Pinpoint the cell where the given text exists, returning its (x, y) midpoint coordinate. 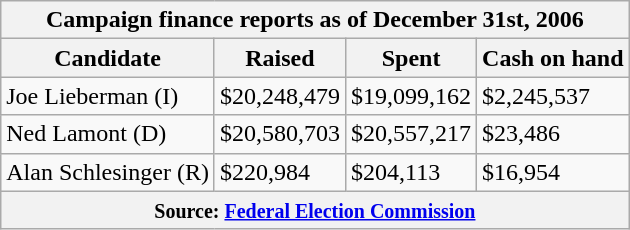
Candidate (108, 58)
$23,486 (553, 134)
Alan Schlesinger (R) (108, 172)
$19,099,162 (410, 96)
$220,984 (280, 172)
$204,113 (410, 172)
$20,248,479 (280, 96)
$16,954 (553, 172)
$2,245,537 (553, 96)
Cash on hand (553, 58)
$20,557,217 (410, 134)
Ned Lamont (D) (108, 134)
Spent (410, 58)
Source: Federal Election Commission (315, 210)
Campaign finance reports as of December 31st, 2006 (315, 20)
Raised (280, 58)
Joe Lieberman (I) (108, 96)
$20,580,703 (280, 134)
